Provide the [x, y] coordinate of the cell's center where the given text is located.  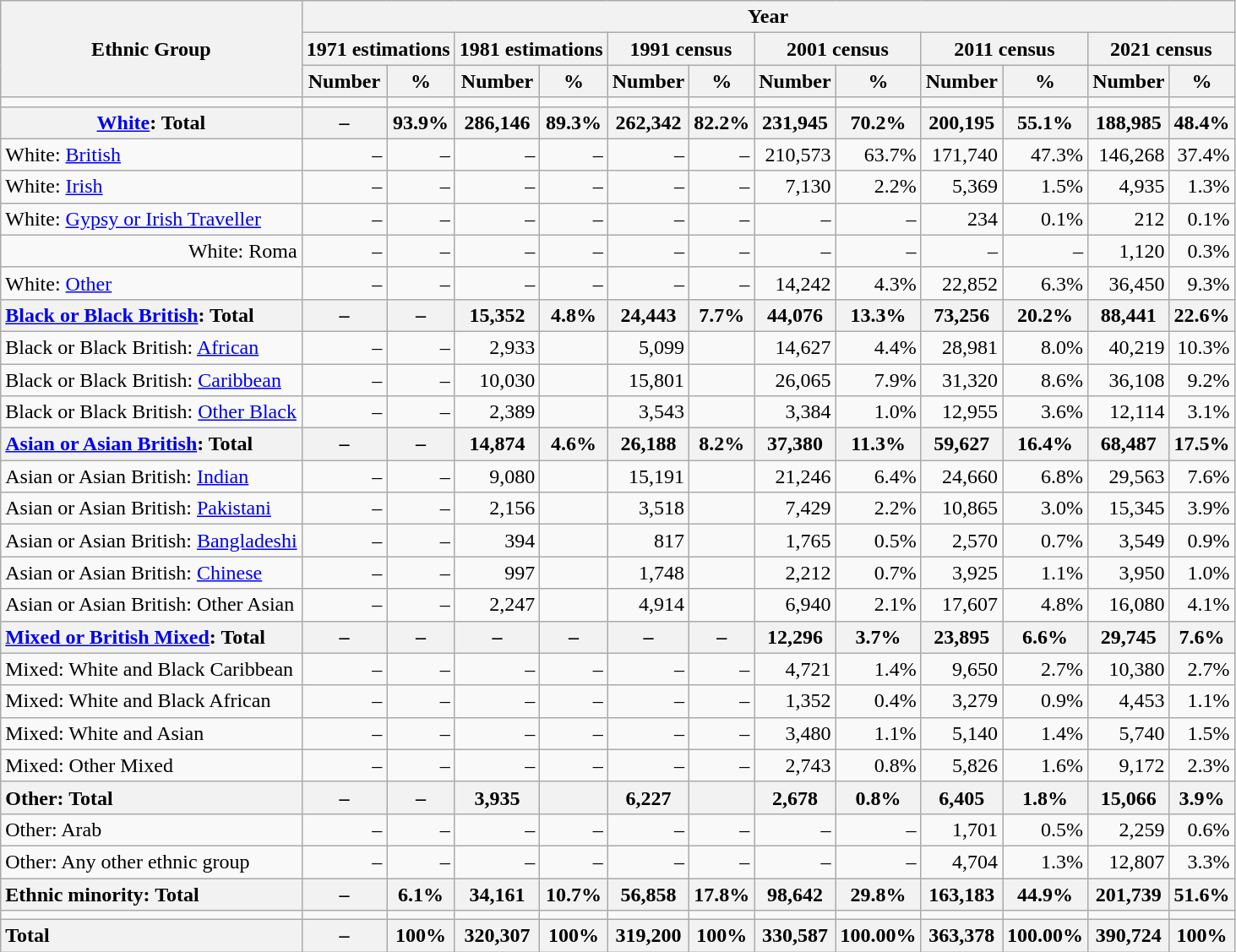
234 [961, 219]
20.2% [1046, 315]
17.8% [721, 895]
9,080 [497, 476]
26,188 [648, 444]
6.8% [1046, 476]
6.1% [421, 895]
Black or Black British: Caribbean [151, 379]
8.2% [721, 444]
4.1% [1201, 605]
22,852 [961, 283]
Black or Black British: Total [151, 315]
10.7% [574, 895]
12,807 [1129, 862]
3,518 [648, 509]
6.6% [1046, 637]
5,140 [961, 733]
10.3% [1201, 347]
262,342 [648, 122]
330,587 [795, 936]
29,745 [1129, 637]
Mixed: White and Black Caribbean [151, 669]
200,195 [961, 122]
2,678 [795, 797]
3.3% [1201, 862]
16.4% [1046, 444]
2,259 [1129, 830]
4,704 [961, 862]
363,378 [961, 936]
0.6% [1201, 830]
10,865 [961, 509]
63.7% [879, 155]
55.1% [1046, 122]
210,573 [795, 155]
11.3% [879, 444]
7,429 [795, 509]
Other: Total [151, 797]
2001 census [838, 49]
4,453 [1129, 701]
36,450 [1129, 283]
28,981 [961, 347]
5,369 [961, 187]
163,183 [961, 895]
8.0% [1046, 347]
36,108 [1129, 379]
31,320 [961, 379]
1,120 [1129, 251]
4.3% [879, 283]
White: Total [151, 122]
3,935 [497, 797]
12,114 [1129, 412]
1,765 [795, 541]
93.9% [421, 122]
1.6% [1046, 765]
4.4% [879, 347]
3.7% [879, 637]
2021 census [1161, 49]
5,740 [1129, 733]
Ethnic Group [151, 49]
320,307 [497, 936]
21,246 [795, 476]
10,380 [1129, 669]
70.2% [879, 122]
37.4% [1201, 155]
Asian or Asian British: Total [151, 444]
Ethnic minority: Total [151, 895]
5,826 [961, 765]
2.1% [879, 605]
2,212 [795, 573]
3,480 [795, 733]
44.9% [1046, 895]
6.3% [1046, 283]
Asian or Asian British: Pakistani [151, 509]
56,858 [648, 895]
390,724 [1129, 936]
Mixed: Other Mixed [151, 765]
14,874 [497, 444]
3,925 [961, 573]
2,247 [497, 605]
1991 census [681, 49]
8.6% [1046, 379]
171,740 [961, 155]
3.0% [1046, 509]
Mixed: White and Asian [151, 733]
88,441 [1129, 315]
7,130 [795, 187]
9,650 [961, 669]
4,721 [795, 669]
9.3% [1201, 283]
14,627 [795, 347]
6,227 [648, 797]
73,256 [961, 315]
3,950 [1129, 573]
212 [1129, 219]
17,607 [961, 605]
1,701 [961, 830]
15,801 [648, 379]
Black or Black British: Other Black [151, 412]
3,549 [1129, 541]
40,219 [1129, 347]
817 [648, 541]
15,191 [648, 476]
26,065 [795, 379]
37,380 [795, 444]
3,279 [961, 701]
1971 estimations [378, 49]
286,146 [497, 122]
15,352 [497, 315]
1981 estimations [531, 49]
34,161 [497, 895]
Other: Any other ethnic group [151, 862]
Asian or Asian British: Other Asian [151, 605]
394 [497, 541]
48.4% [1201, 122]
16,080 [1129, 605]
3.6% [1046, 412]
9.2% [1201, 379]
White: Irish [151, 187]
1.8% [1046, 797]
24,660 [961, 476]
17.5% [1201, 444]
1,748 [648, 573]
3,543 [648, 412]
3,384 [795, 412]
Asian or Asian British: Bangladeshi [151, 541]
White: Roma [151, 251]
68,487 [1129, 444]
5,099 [648, 347]
1,352 [795, 701]
2.3% [1201, 765]
89.3% [574, 122]
82.2% [721, 122]
Year [768, 17]
Asian or Asian British: Chinese [151, 573]
2,570 [961, 541]
4,935 [1129, 187]
Mixed: White and Black African [151, 701]
White: Other [151, 283]
201,739 [1129, 895]
White: British [151, 155]
23,895 [961, 637]
Asian or Asian British: Indian [151, 476]
Mixed or British Mixed: Total [151, 637]
7.7% [721, 315]
2,743 [795, 765]
15,066 [1129, 797]
6.4% [879, 476]
146,268 [1129, 155]
6,405 [961, 797]
29,563 [1129, 476]
4,914 [648, 605]
47.3% [1046, 155]
59,627 [961, 444]
6,940 [795, 605]
29.8% [879, 895]
12,955 [961, 412]
15,345 [1129, 509]
12,296 [795, 637]
14,242 [795, 283]
7.9% [879, 379]
2,389 [497, 412]
24,443 [648, 315]
44,076 [795, 315]
51.6% [1201, 895]
188,985 [1129, 122]
319,200 [648, 936]
22.6% [1201, 315]
0.3% [1201, 251]
3.1% [1201, 412]
2,156 [497, 509]
0.4% [879, 701]
White: Gypsy or Irish Traveller [151, 219]
Total [151, 936]
997 [497, 573]
4.6% [574, 444]
2,933 [497, 347]
Other: Arab [151, 830]
Black or Black British: African [151, 347]
9,172 [1129, 765]
10,030 [497, 379]
13.3% [879, 315]
2011 census [1004, 49]
98,642 [795, 895]
231,945 [795, 122]
